Locate the cell with the specified text and output its [x, y] center coordinate. 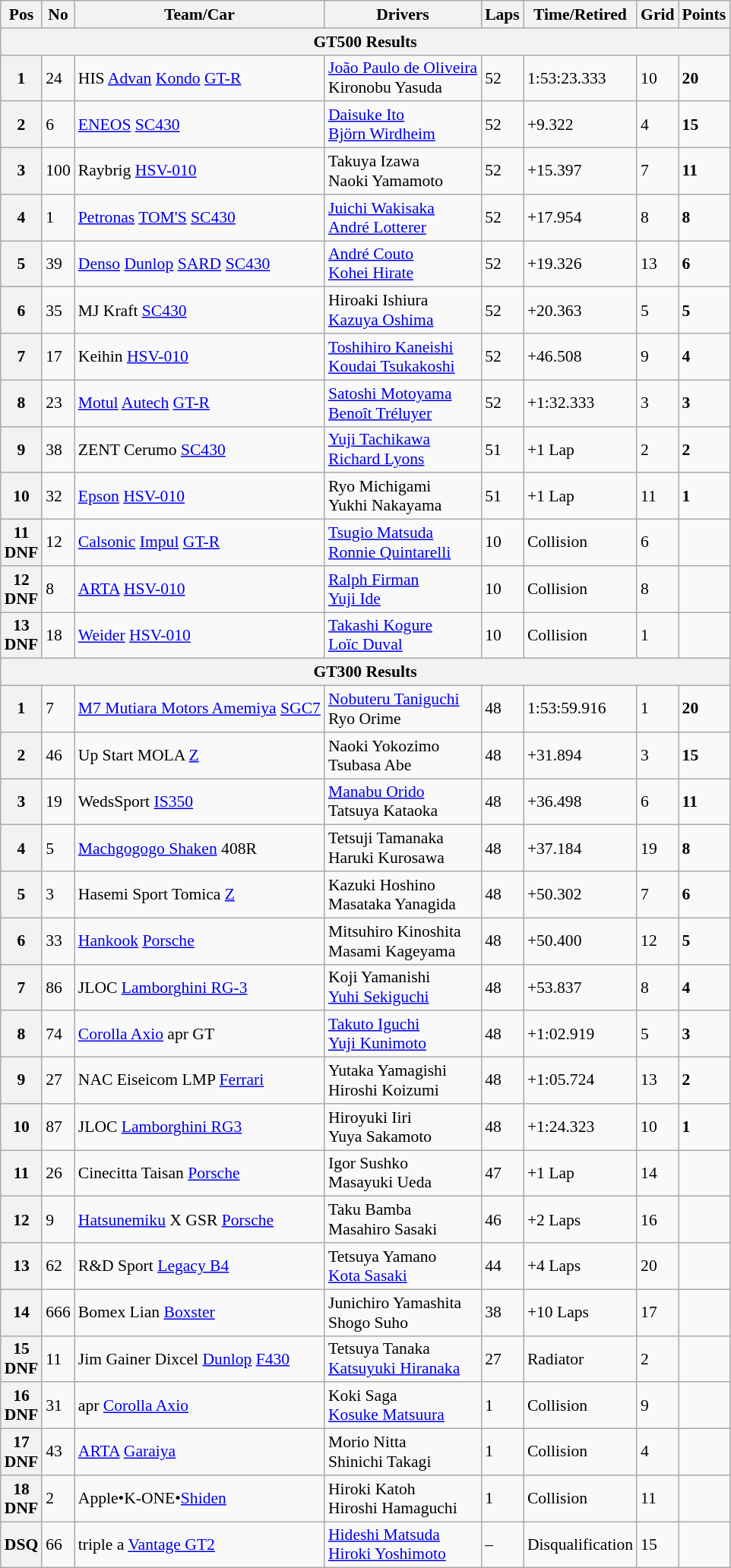
666 [58, 1313]
Denso Dunlop SARD SC430 [199, 264]
24 [58, 77]
Hiroki Katoh Hiroshi Hamaguchi [403, 1498]
+1:32.333 [581, 403]
+1:02.919 [581, 1035]
+17.954 [581, 217]
Kazuki Hoshino Masataka Yanagida [403, 895]
Team/Car [199, 14]
13DNF [21, 635]
NAC Eiseicom LMP Ferrari [199, 1080]
Tetsuji Tamanaka Haruki Kurosawa [403, 848]
Hatsunemiku X GSR Porsche [199, 1220]
Bomex Lian Boxster [199, 1313]
44 [502, 1266]
No [58, 14]
Corolla Axio apr GT [199, 1035]
Tetsuya Tanaka Katsuyuki Hiranaka [403, 1358]
+1:05.724 [581, 1080]
Drivers [403, 14]
Ryo Michigami Yukhi Nakayama [403, 497]
triple a Vantage GT2 [199, 1545]
35 [58, 310]
66 [58, 1545]
18 [58, 635]
1:53:23.333 [581, 77]
+36.498 [581, 802]
Takuto Iguchi Yuji Kunimoto [403, 1035]
11DNF [21, 542]
+15.397 [581, 172]
Tsugio Matsuda Ronnie Quintarelli [403, 542]
15DNF [21, 1358]
Ralph Firman Yuji Ide [403, 590]
apr Corolla Axio [199, 1405]
43 [58, 1453]
+50.400 [581, 940]
JLOC Lamborghini RG-3 [199, 988]
1:53:59.916 [581, 710]
32 [58, 497]
Time/Retired [581, 14]
100 [58, 172]
João Paulo de Oliveira Kironobu Yasuda [403, 77]
+9.322 [581, 125]
Tetsuya Yamano Kota Sasaki [403, 1266]
+1:24.323 [581, 1127]
Hiroyuki Iiri Yuya Sakamoto [403, 1127]
Jim Gainer Dixcel Dunlop F430 [199, 1358]
12DNF [21, 590]
16 [658, 1220]
Yuji Tachikawa Richard Lyons [403, 450]
JLOC Lamborghini RG3 [199, 1127]
Hasemi Sport Tomica Z [199, 895]
Keihin HSV-010 [199, 357]
Radiator [581, 1358]
Igor Sushko Masayuki Ueda [403, 1173]
Laps [502, 14]
Toshihiro Kaneishi Koudai Tsukakoshi [403, 357]
26 [58, 1173]
Nobuteru Taniguchi Ryo Orime [403, 710]
Koji Yamanishi Yuhi Sekiguchi [403, 988]
Petronas TOM'S SC430 [199, 217]
Satoshi Motoyama Benoît Tréluyer [403, 403]
Points [704, 14]
GT300 Results [365, 672]
23 [58, 403]
+2 Laps [581, 1220]
– [502, 1545]
+19.326 [581, 264]
31 [58, 1405]
HIS Advan Kondo GT-R [199, 77]
ARTA HSV-010 [199, 590]
Taku Bamba Masahiro Sasaki [403, 1220]
Manabu Orido Tatsuya Kataoka [403, 802]
Apple•K-ONE•Shiden [199, 1498]
86 [58, 988]
Naoki Yokozimo Tsubasa Abe [403, 755]
M7 Mutiara Motors Amemiya SGC7 [199, 710]
Up Start MOLA Z [199, 755]
Epson HSV-010 [199, 497]
Koki Saga Kosuke Matsuura [403, 1405]
+37.184 [581, 848]
Yutaka Yamagishi Hiroshi Koizumi [403, 1080]
R&D Sport Legacy B4 [199, 1266]
André Couto Kohei Hirate [403, 264]
GT500 Results [365, 42]
Hiroaki Ishiura Kazuya Oshima [403, 310]
ZENT Cerumo SC430 [199, 450]
33 [58, 940]
+50.302 [581, 895]
17DNF [21, 1453]
62 [58, 1266]
87 [58, 1127]
16DNF [21, 1405]
39 [58, 264]
Disqualification [581, 1545]
+46.508 [581, 357]
Hankook Porsche [199, 940]
Machgogogo Shaken 408R [199, 848]
47 [502, 1173]
Weider HSV-010 [199, 635]
WedsSport IS350 [199, 802]
Junichiro Yamashita Shogo Suho [403, 1313]
18DNF [21, 1498]
Calsonic Impul GT-R [199, 542]
ENEOS SC430 [199, 125]
Daisuke Ito Björn Wirdheim [403, 125]
+4 Laps [581, 1266]
MJ Kraft SC430 [199, 310]
Hideshi Matsuda Hiroki Yoshimoto [403, 1545]
Takashi Kogure Loïc Duval [403, 635]
+53.837 [581, 988]
Takuya Izawa Naoki Yamamoto [403, 172]
74 [58, 1035]
Juichi Wakisaka André Lotterer [403, 217]
+10 Laps [581, 1313]
+20.363 [581, 310]
+31.894 [581, 755]
Mitsuhiro Kinoshita Masami Kageyama [403, 940]
Motul Autech GT-R [199, 403]
DSQ [21, 1545]
Cinecitta Taisan Porsche [199, 1173]
ARTA Garaiya [199, 1453]
Morio Nitta Shinichi Takagi [403, 1453]
Pos [21, 14]
Raybrig HSV-010 [199, 172]
Grid [658, 14]
